Search for the cell housing the specified text and yield its [x, y] center coordinate. 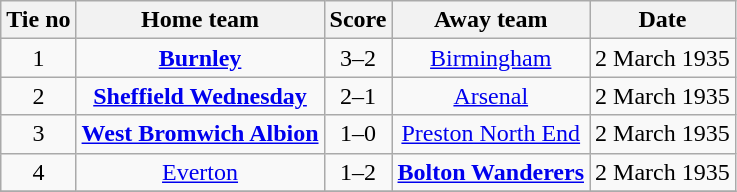
1 [38, 58]
Arsenal [491, 96]
Home team [200, 20]
2 [38, 96]
Burnley [200, 58]
Preston North End [491, 134]
3–2 [358, 58]
2–1 [358, 96]
Everton [200, 172]
West Bromwich Albion [200, 134]
3 [38, 134]
Birmingham [491, 58]
Date [663, 20]
Away team [491, 20]
4 [38, 172]
Tie no [38, 20]
Sheffield Wednesday [200, 96]
Bolton Wanderers [491, 172]
1–2 [358, 172]
1–0 [358, 134]
Score [358, 20]
